Locate the cell with the specified text and output its [x, y] center coordinate. 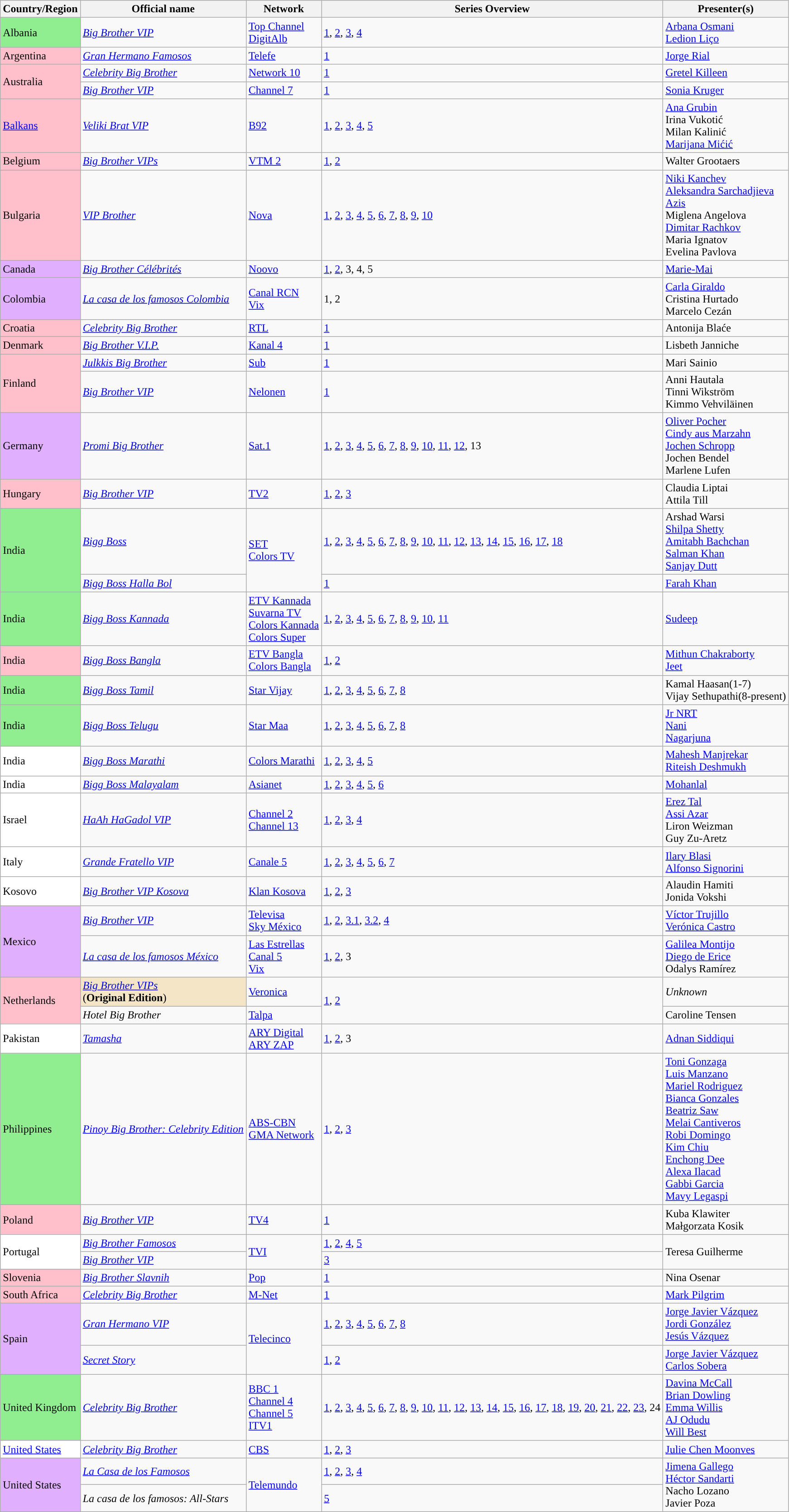
Erez Tal Assi Azar Liron Weizman Guy Zu-Aretz [726, 820]
Big Brother VIPs(Original Edition) [163, 992]
Jorge Rial [726, 56]
Portugal [40, 1252]
Promi Big Brother [163, 446]
Julie Chen Moonves [726, 1449]
Bigg Boss Telugu [163, 725]
ABS-CBN GMA Network [284, 1129]
Philippines [40, 1129]
Slovenia [40, 1277]
Talpa [284, 1015]
ETV Kannada Suvarna TV Colors Kannada Colors Super [284, 619]
RTL [284, 328]
Israel [40, 820]
La casa de los famosos Colombia [163, 298]
Walter Grootaers [726, 161]
Mahesh Manjrekar Riteish Deshmukh [726, 761]
Lisbeth Janniche [726, 345]
Kuba KlawiterMałgorzata Kosik [726, 1220]
Julkkis Big Brother [163, 363]
Top ChannelDigitAlb [284, 33]
BBC 1 Channel 4 Channel 5 ITV1 [284, 1407]
Canal RCNVix [284, 298]
Big Brother VIPs [163, 161]
Poland [40, 1220]
Las EstrellasCanal 5Vix [284, 956]
CBS [284, 1449]
Bigg Boss Malayalam [163, 784]
Bulgaria [40, 215]
Kosovo [40, 891]
Klan Kosova [284, 891]
Asianet [284, 784]
Nina Osenar [726, 1277]
La casa de los famosos México [163, 956]
Telemundo [284, 1484]
Country/Region [40, 9]
Tamasha [163, 1039]
Arshad Warsi Shilpa Shetty Amitabh Bachchan Salman Khan Sanjay Dutt [726, 542]
Big Brother Célébrités [163, 269]
Canale 5 [284, 861]
Sudeep [726, 619]
Farah Khan [726, 583]
Alaudin HamitiJonida Vokshi [726, 891]
Presenter(s) [726, 9]
Ilary Blasi Alfonso Signorini [726, 861]
B92 [284, 126]
Canada [40, 269]
Gran Hermano Famosos [163, 56]
Davina McCall Brian Dowling Emma Willis AJ Odudu Will Best [726, 1407]
La Casa de los Famosos [163, 1471]
Antonija Blaće [726, 328]
United Kingdom [40, 1407]
TV4 [284, 1220]
Big Brother V.I.P. [163, 345]
ARY DigitalARY ZAP [284, 1039]
1, 2, 3.1, 3.2, 4 [492, 920]
Series Overview [492, 9]
3 [492, 1260]
Jimena GallegoHéctor Sandarti Nacho Lozano Javier Poza [726, 1484]
Australia [40, 82]
Secret Story [163, 1359]
Claudia LiptaiAttila Till [726, 494]
South Africa [40, 1295]
Arbana Osmani Ledion Liço [726, 33]
Official name [163, 9]
Pop [284, 1277]
Network 10 [284, 73]
Jr NRT Nani Nagarjuna [726, 725]
Mark Pilgrim [726, 1295]
Star Maa [284, 725]
Niki Kanchev Aleksandra Sarchadjieva Azis Miglena Angelova Dimitar Rachkov Maria Ignatov Evelina Pavlova [726, 215]
Bigg Boss Halla Bol [163, 583]
Big Brother VIP Kosova [163, 891]
Argentina [40, 56]
Bigg Boss Bangla [163, 660]
Kamal Haasan(1-7)Vijay Sethupathi(8-present) [726, 690]
TelevisaSky México [284, 920]
Grande Fratello VIP [163, 861]
Mohanlal [726, 784]
Bigg Boss Tamil [163, 690]
Jorge Javier VázquezCarlos Sobera [726, 1359]
Unknown [726, 992]
Hotel Big Brother [163, 1015]
Bigg Boss Marathi [163, 761]
Telecinco [284, 1339]
Gretel Killeen [726, 73]
VTM 2 [284, 161]
Veliki Brat VIP [163, 126]
Caroline Tensen [726, 1015]
Noovo [284, 269]
Germany [40, 446]
Bigg Boss Kannada [163, 619]
HaAh HaGadol VIP [163, 820]
Galilea MontijoDiego de Erice Odalys Ramírez [726, 956]
Gran Hermano VIP [163, 1324]
Colors Marathi [284, 761]
Jorge Javier Vázquez Jordi González Jesús Vázquez [726, 1324]
Netherlands [40, 1001]
Network [284, 9]
Sub [284, 363]
Sat.1 [284, 446]
Oliver Pocher Cindy aus Marzahn Jochen Schropp Jochen Bendel Marlene Lufen [726, 446]
1, 2, 3, 4, 5, 6, 7, 8, 9, 10 [492, 215]
1, 2, 3, 4, 5, 6, 7, 8, 9, 10, 11, 12, 13, 14, 15, 16, 17, 18, 19, 20, 21, 22, 23, 24 [492, 1407]
Mithun Chakraborty Jeet [726, 660]
Pinoy Big Brother: Celebrity Edition [163, 1129]
Denmark [40, 345]
Star Vijay [284, 690]
Mari Sainio [726, 363]
1, 2, 4, 5 [492, 1243]
Anni HautalaTinni WikströmKimmo Vehviläinen [726, 392]
1, 2, 3, 4, 5, 6, 7, 8, 9, 10, 11, 12, 13 [492, 446]
SET Colors TV [284, 550]
Channel 2 Channel 13 [284, 820]
TVI [284, 1252]
La casa de los famosos: All-Stars [163, 1498]
1, 2, 3, 4, 5, 6 [492, 784]
Víctor Trujillo Verónica Castro [726, 920]
Big Brother Slavnih [163, 1277]
Albania [40, 33]
Croatia [40, 328]
Colombia [40, 298]
ETV Bangla Colors Bangla [284, 660]
Kanal 4 [284, 345]
Bigg Boss [163, 542]
TV2 [284, 494]
Adnan Siddiqui [726, 1039]
1, 2, 3, 4, 5, 6, 7 [492, 861]
Nova [284, 215]
Telefe [284, 56]
Teresa Guilherme [726, 1252]
Big Brother Famosos [163, 1243]
Veronica [284, 992]
M-Net [284, 1295]
Carla GiraldoCristina Hurtado Marcelo Cezán [726, 298]
Ana Grubin Irina Vukotić Milan Kalinić Marijana Mićić [726, 126]
Pakistan [40, 1039]
Finland [40, 384]
Marie-Mai [726, 269]
5 [492, 1498]
Belgium [40, 161]
Spain [40, 1339]
Italy [40, 861]
Mexico [40, 941]
Balkans [40, 126]
Nelonen [284, 392]
VIP Brother [163, 215]
Hungary [40, 494]
1, 2, 3, 4, 5, 6, 7, 8, 9, 10, 11 [492, 619]
1, 2, 3, 4, 5, 6, 7, 8, 9, 10, 11, 12, 13, 14, 15, 16, 17, 18 [492, 542]
Sonia Kruger [726, 90]
Channel 7 [284, 90]
